Find where the given text appears and provide that cell's center as (X, Y) coordinate. 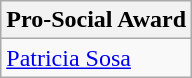
Pro-Social Award (96, 20)
Patricia Sosa (96, 58)
